Detect which cell encompasses the target text, then output its [x, y] center coordinate. 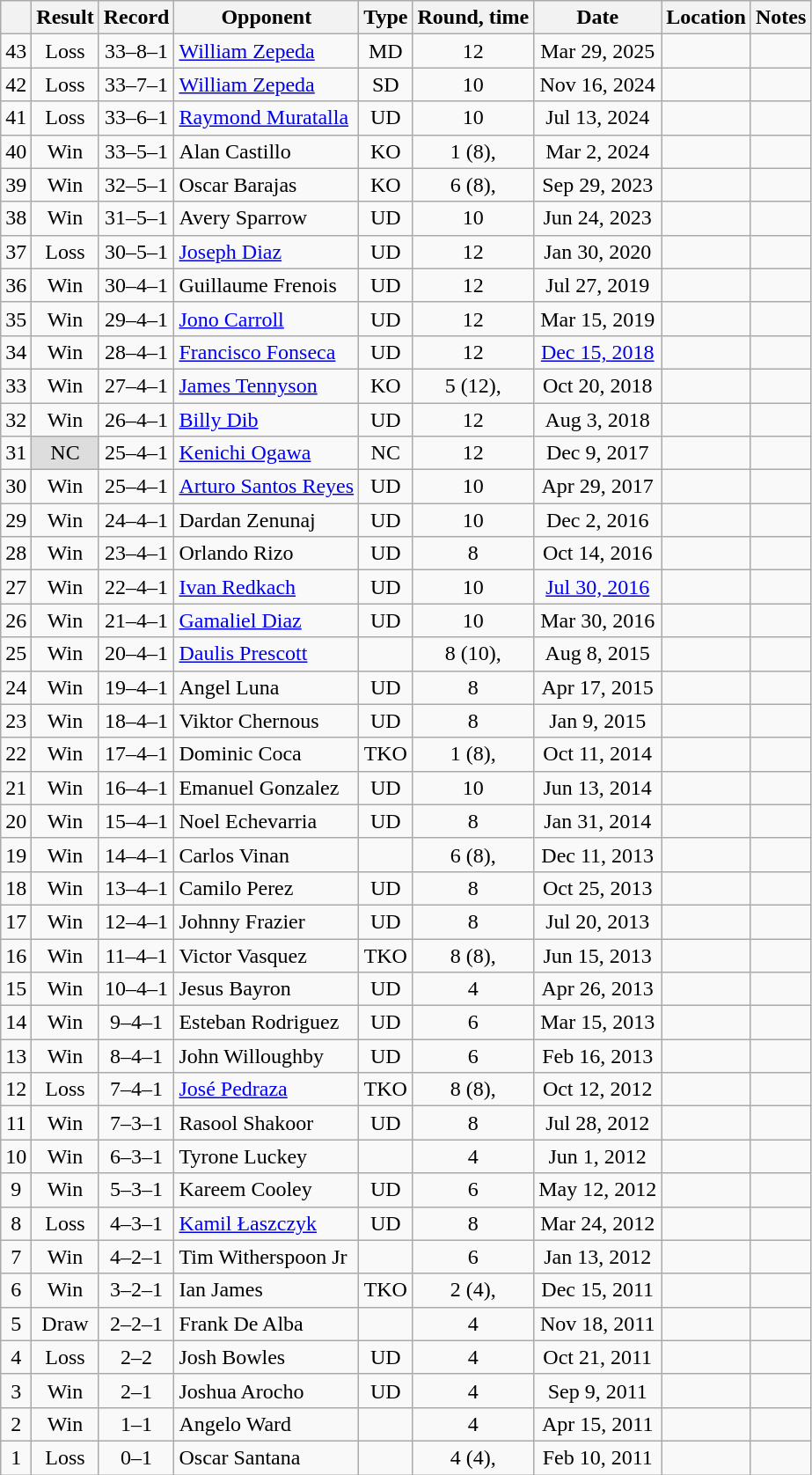
21 [16, 788]
4–2–1 [136, 1257]
José Pedraza [267, 1090]
Noel Echevarria [267, 821]
Ivan Redkach [267, 587]
37 [16, 252]
Dec 2, 2016 [598, 520]
Ian James [267, 1290]
MD [385, 51]
40 [16, 151]
38 [16, 218]
2–1 [136, 1391]
Sep 9, 2011 [598, 1391]
19 [16, 855]
Dominic Coca [267, 754]
Viktor Chernous [267, 721]
9 [16, 1190]
28–4–1 [136, 352]
24 [16, 687]
Jan 30, 2020 [598, 252]
Kenichi Ogawa [267, 453]
28 [16, 554]
15–4–1 [136, 821]
Record [136, 18]
36 [16, 285]
27–4–1 [136, 385]
31–5–1 [136, 218]
Jun 24, 2023 [598, 218]
Jun 13, 2014 [598, 788]
32–5–1 [136, 185]
Aug 3, 2018 [598, 420]
13–4–1 [136, 888]
5 [16, 1324]
39 [16, 185]
Oscar Santana [267, 1457]
Tyrone Luckey [267, 1156]
Mar 15, 2013 [598, 1023]
Feb 10, 2011 [598, 1457]
Feb 16, 2013 [598, 1056]
27 [16, 587]
5 (12), [473, 385]
1 [16, 1457]
Kamil Łaszczyk [267, 1223]
Emanuel Gonzalez [267, 788]
Jesus Bayron [267, 989]
Oct 21, 2011 [598, 1357]
Type [385, 18]
John Willoughby [267, 1056]
Carlos Vinan [267, 855]
30 [16, 487]
Mar 29, 2025 [598, 51]
32 [16, 420]
Jun 15, 2013 [598, 955]
Apr 26, 2013 [598, 989]
Mar 30, 2016 [598, 620]
Apr 15, 2011 [598, 1424]
Oct 14, 2016 [598, 554]
8 (10), [473, 654]
Daulis Prescott [267, 654]
Jono Carroll [267, 319]
Dec 15, 2011 [598, 1290]
23 [16, 721]
29–4–1 [136, 319]
May 12, 2012 [598, 1190]
42 [16, 84]
Mar 24, 2012 [598, 1223]
8–4–1 [136, 1056]
30–5–1 [136, 252]
Camilo Perez [267, 888]
Oct 11, 2014 [598, 754]
7–4–1 [136, 1090]
Joshua Arocho [267, 1391]
14 [16, 1023]
4 (4), [473, 1457]
31 [16, 453]
Round, time [473, 18]
Jul 13, 2024 [598, 118]
Jan 13, 2012 [598, 1257]
22–4–1 [136, 587]
Dec 9, 2017 [598, 453]
34 [16, 352]
3–2–1 [136, 1290]
Oscar Barajas [267, 185]
33–7–1 [136, 84]
29 [16, 520]
21–4–1 [136, 620]
Billy Dib [267, 420]
Aug 8, 2015 [598, 654]
17–4–1 [136, 754]
26 [16, 620]
Date [598, 18]
20–4–1 [136, 654]
Oct 20, 2018 [598, 385]
7 [16, 1257]
5–3–1 [136, 1190]
Apr 17, 2015 [598, 687]
26–4–1 [136, 420]
23–4–1 [136, 554]
Nov 18, 2011 [598, 1324]
16 [16, 955]
Dec 11, 2013 [598, 855]
Alan Castillo [267, 151]
7–3–1 [136, 1123]
33–8–1 [136, 51]
Jul 27, 2019 [598, 285]
Josh Bowles [267, 1357]
Jan 31, 2014 [598, 821]
6–3–1 [136, 1156]
33–5–1 [136, 151]
25 [16, 654]
33–6–1 [136, 118]
18–4–1 [136, 721]
Avery Sparrow [267, 218]
Johnny Frazier [267, 921]
16–4–1 [136, 788]
Tim Witherspoon Jr [267, 1257]
22 [16, 754]
20 [16, 821]
SD [385, 84]
Kareem Cooley [267, 1190]
Oct 25, 2013 [598, 888]
15 [16, 989]
14–4–1 [136, 855]
11 [16, 1123]
Dardan Zenunaj [267, 520]
41 [16, 118]
Rasool Shakoor [267, 1123]
19–4–1 [136, 687]
24–4–1 [136, 520]
Mar 15, 2019 [598, 319]
Jul 20, 2013 [598, 921]
35 [16, 319]
Jan 9, 2015 [598, 721]
Notes [780, 18]
Guillaume Frenois [267, 285]
Esteban Rodriguez [267, 1023]
18 [16, 888]
Dec 15, 2018 [598, 352]
10–4–1 [136, 989]
1–1 [136, 1424]
Gamaliel Diaz [267, 620]
Frank De Alba [267, 1324]
2–2–1 [136, 1324]
Jun 1, 2012 [598, 1156]
Raymond Muratalla [267, 118]
Mar 2, 2024 [598, 151]
Orlando Rizo [267, 554]
33 [16, 385]
0–1 [136, 1457]
Apr 29, 2017 [598, 487]
Oct 12, 2012 [598, 1090]
James Tennyson [267, 385]
Opponent [267, 18]
30–4–1 [136, 285]
Arturo Santos Reyes [267, 487]
2–2 [136, 1357]
Sep 29, 2023 [598, 185]
Location [706, 18]
4–3–1 [136, 1223]
2 [16, 1424]
17 [16, 921]
9–4–1 [136, 1023]
2 (4), [473, 1290]
Joseph Diaz [267, 252]
43 [16, 51]
11–4–1 [136, 955]
Jul 30, 2016 [598, 587]
Francisco Fonseca [267, 352]
Nov 16, 2024 [598, 84]
12–4–1 [136, 921]
3 [16, 1391]
Angel Luna [267, 687]
Draw [65, 1324]
Victor Vasquez [267, 955]
13 [16, 1056]
Angelo Ward [267, 1424]
Jul 28, 2012 [598, 1123]
Result [65, 18]
